Identify which cell holds the provided text, then report its (X, Y) central coordinate. 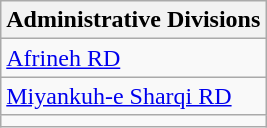
Administrative Divisions (134, 20)
Miyankuh-e Sharqi RD (134, 96)
Afrineh RD (134, 58)
